Capture the cell that displays the provided text and extract its (X, Y) central coordinate. 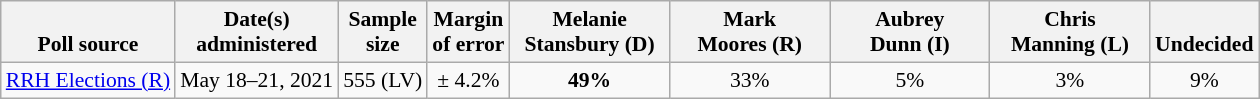
Undecided (1204, 32)
May 18–21, 2021 (256, 80)
MelanieStansbury (D) (590, 32)
Date(s)administered (256, 32)
9% (1204, 80)
ChrisManning (L) (1070, 32)
5% (910, 80)
555 (LV) (382, 80)
Poll source (88, 32)
33% (750, 80)
MarkMoores (R) (750, 32)
AubreyDunn (I) (910, 32)
RRH Elections (R) (88, 80)
3% (1070, 80)
49% (590, 80)
Marginof error (468, 32)
± 4.2% (468, 80)
Samplesize (382, 32)
